From the cell containing the given text, extract its center point as (X, Y) coordinate. 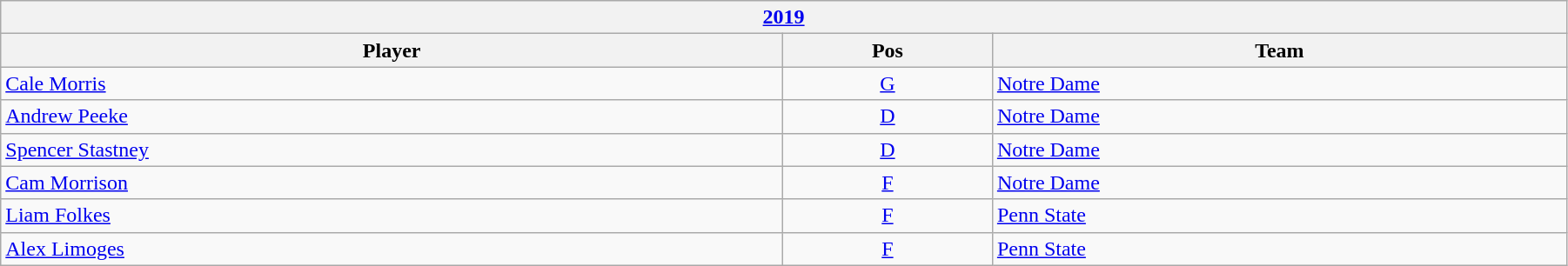
Liam Folkes (392, 216)
Pos (888, 50)
Andrew Peeke (392, 116)
Cale Morris (392, 83)
Cam Morrison (392, 183)
2019 (784, 17)
Team (1279, 50)
G (888, 83)
Spencer Stastney (392, 150)
Player (392, 50)
Alex Limoges (392, 249)
